From the cell containing the given text, extract its center point as (x, y) coordinate. 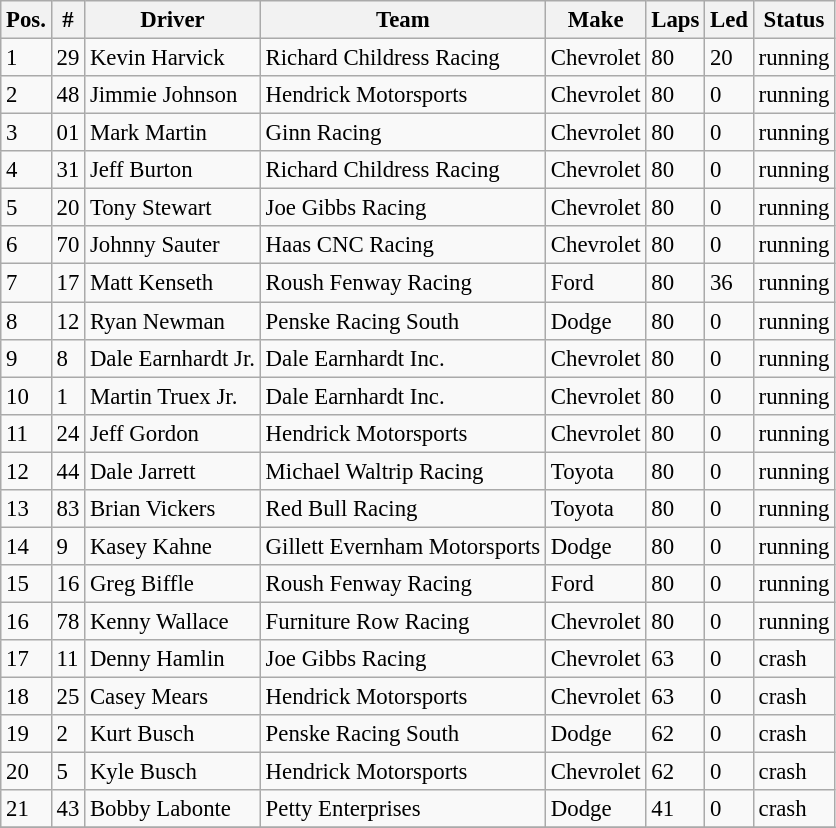
70 (68, 245)
19 (26, 734)
31 (68, 170)
01 (68, 133)
Red Bull Racing (402, 509)
83 (68, 509)
Tony Stewart (173, 208)
Kyle Busch (173, 772)
Laps (676, 20)
Jeff Gordon (173, 433)
43 (68, 809)
13 (26, 509)
29 (68, 58)
Casey Mears (173, 697)
Brian Vickers (173, 509)
Make (596, 20)
Team (402, 20)
Kevin Harvick (173, 58)
Jeff Burton (173, 170)
Led (730, 20)
Ryan Newman (173, 321)
Dale Earnhardt Jr. (173, 358)
Jimmie Johnson (173, 95)
14 (26, 546)
Michael Waltrip Racing (402, 471)
Status (794, 20)
78 (68, 621)
# (68, 20)
4 (26, 170)
7 (26, 283)
Pos. (26, 20)
6 (26, 245)
Petty Enterprises (402, 809)
Greg Biffle (173, 584)
Martin Truex Jr. (173, 396)
3 (26, 133)
21 (26, 809)
Kenny Wallace (173, 621)
Dale Jarrett (173, 471)
Haas CNC Racing (402, 245)
Kurt Busch (173, 734)
Ginn Racing (402, 133)
Bobby Labonte (173, 809)
41 (676, 809)
Johnny Sauter (173, 245)
24 (68, 433)
25 (68, 697)
36 (730, 283)
48 (68, 95)
Furniture Row Racing (402, 621)
44 (68, 471)
Driver (173, 20)
15 (26, 584)
Matt Kenseth (173, 283)
Gillett Evernham Motorsports (402, 546)
Mark Martin (173, 133)
Denny Hamlin (173, 659)
Kasey Kahne (173, 546)
18 (26, 697)
10 (26, 396)
